Output the (x, y) coordinate of the center of the cell containing the given text.  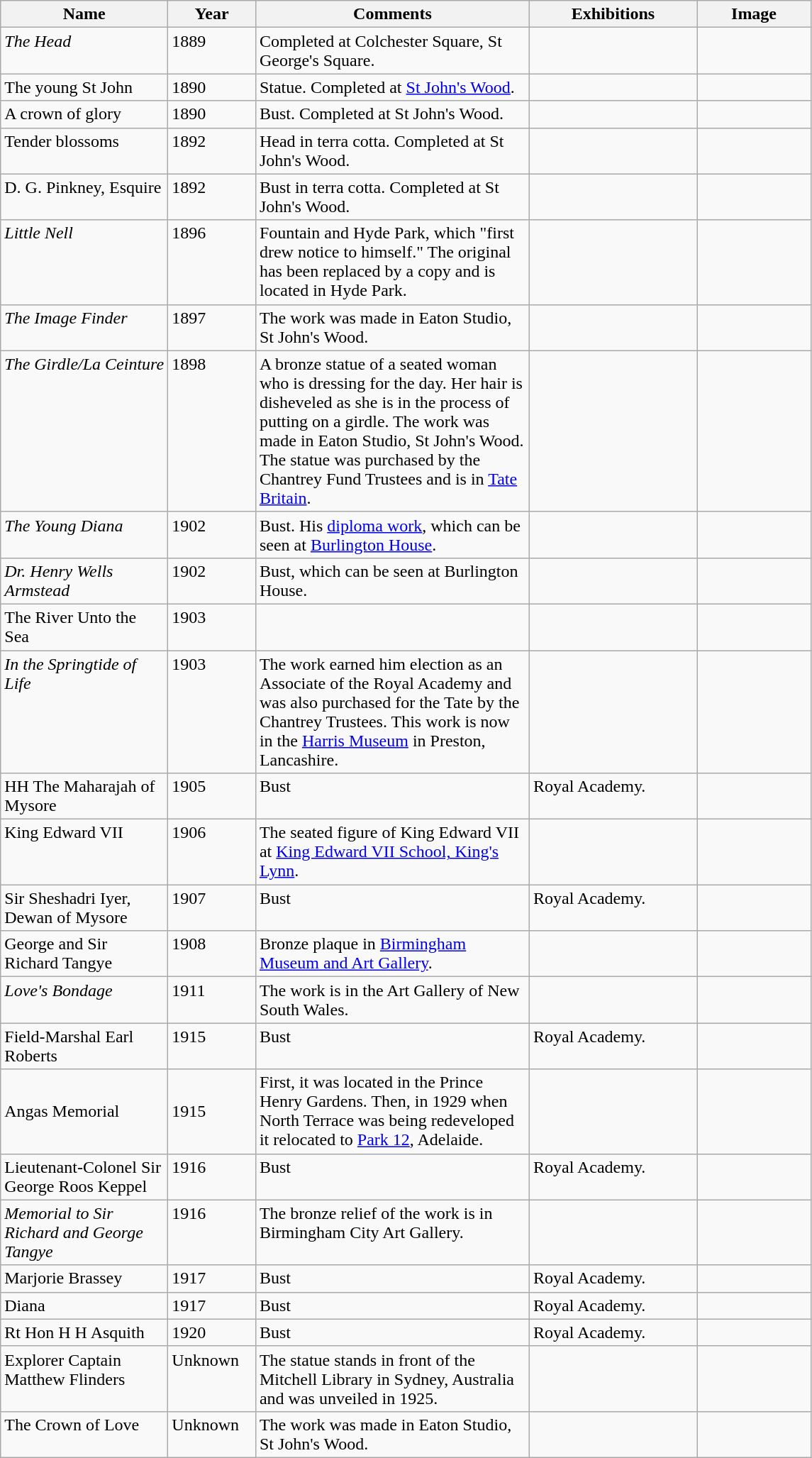
Tender blossoms (84, 150)
Lieutenant-Colonel Sir George Roos Keppel (84, 1176)
First, it was located in the Prince Henry Gardens. Then, in 1929 when North Terrace was being redeveloped it relocated to Park 12, Adelaide. (392, 1111)
Sir Sheshadri Iyer, Dewan of Mysore (84, 908)
1898 (212, 431)
Statue. Completed at St John's Wood. (392, 87)
Fountain and Hyde Park, which "first drew notice to himself." The original has been replaced by a copy and is located in Hyde Park. (392, 263)
Image (753, 14)
1905 (212, 796)
Field-Marshal Earl Roberts (84, 1046)
1908 (212, 954)
King Edward VII (84, 852)
The seated figure of King Edward VII at King Edward VII School, King's Lynn. (392, 852)
Diana (84, 1305)
George and Sir Richard Tangye (84, 954)
Name (84, 14)
The Girdle/La Ceinture (84, 431)
The Head (84, 51)
The Crown of Love (84, 1435)
1907 (212, 908)
Bust in terra cotta. Completed at St John's Wood. (392, 197)
The River Unto the Sea (84, 627)
Bust. His diploma work, which can be seen at Burlington House. (392, 535)
Rt Hon H H Asquith (84, 1332)
In the Springtide of Life (84, 711)
Dr. Henry Wells Armstead (84, 580)
The statue stands in front of the Mitchell Library in Sydney, Australia and was unveiled in 1925. (392, 1379)
Little Nell (84, 263)
HH The Maharajah of Mysore (84, 796)
The bronze relief of the work is in Birmingham City Art Gallery. (392, 1232)
The Young Diana (84, 535)
D. G. Pinkney, Esquire (84, 197)
Bust. Completed at St John's Wood. (392, 114)
Head in terra cotta. Completed at St John's Wood. (392, 150)
1906 (212, 852)
Love's Bondage (84, 1000)
Angas Memorial (84, 1111)
Marjorie Brassey (84, 1278)
Exhibitions (613, 14)
Memorial to Sir Richard and George Tangye (84, 1232)
The Image Finder (84, 328)
Year (212, 14)
Bust, which can be seen at Burlington House. (392, 580)
1911 (212, 1000)
1920 (212, 1332)
Completed at Colchester Square, St George's Square. (392, 51)
The young St John (84, 87)
A crown of glory (84, 114)
Bronze plaque in Birmingham Museum and Art Gallery. (392, 954)
The work is in the Art Gallery of New South Wales. (392, 1000)
1897 (212, 328)
Comments (392, 14)
1889 (212, 51)
1896 (212, 263)
Explorer Captain Matthew Flinders (84, 1379)
